For the text-containing cell, return its midpoint in (x, y) coordinate format. 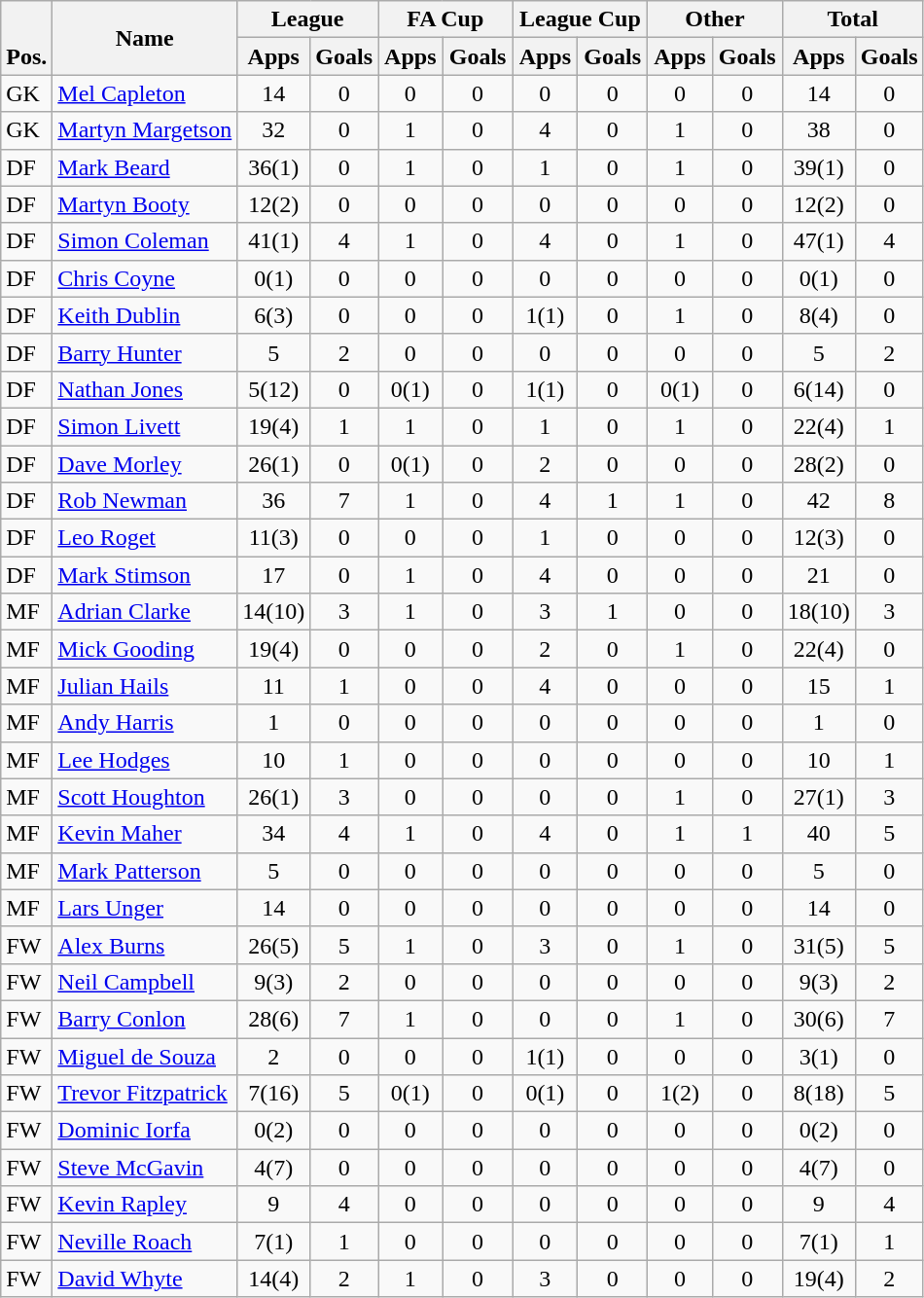
5(12) (274, 389)
11(3) (274, 538)
21 (819, 575)
28(2) (819, 464)
Nathan Jones (145, 389)
38 (819, 130)
30(6) (819, 1019)
Other (716, 19)
1(2) (681, 1094)
Name (145, 38)
26(5) (274, 945)
Pos. (27, 38)
31(5) (819, 945)
Martyn Margetson (145, 130)
Total (852, 19)
Kevin Rapley (145, 1205)
Mark Patterson (145, 871)
Andy Harris (145, 723)
41(1) (274, 241)
Chris Coyne (145, 278)
Scott Houghton (145, 797)
Mark Stimson (145, 575)
League Cup (580, 19)
Barry Conlon (145, 1019)
Adrian Clarke (145, 612)
Neville Roach (145, 1242)
14(4) (274, 1279)
Lars Unger (145, 908)
Dave Morley (145, 464)
Martyn Booty (145, 204)
Kevin Maher (145, 834)
Keith Dublin (145, 315)
Trevor Fitzpatrick (145, 1094)
28(6) (274, 1019)
7(16) (274, 1094)
Rob Newman (145, 501)
39(1) (819, 167)
FA Cup (445, 19)
47(1) (819, 241)
12(3) (819, 538)
Miguel de Souza (145, 1056)
3(1) (819, 1056)
11 (274, 686)
40 (819, 834)
Mel Capleton (145, 93)
17 (274, 575)
David Whyte (145, 1279)
Leo Roget (145, 538)
Simon Livett (145, 426)
34 (274, 834)
Dominic Iorfa (145, 1131)
Mark Beard (145, 167)
League (307, 19)
Barry Hunter (145, 352)
36 (274, 501)
8 (889, 501)
15 (819, 686)
Simon Coleman (145, 241)
Lee Hodges (145, 760)
27(1) (819, 797)
6(14) (819, 389)
42 (819, 501)
6(3) (274, 315)
8(4) (819, 315)
14(10) (274, 612)
8(18) (819, 1094)
Steve McGavin (145, 1168)
Neil Campbell (145, 982)
18(10) (819, 612)
36(1) (274, 167)
Mick Gooding (145, 649)
Alex Burns (145, 945)
32 (274, 130)
Julian Hails (145, 686)
